From the cell containing the given text, extract its center point as (X, Y) coordinate. 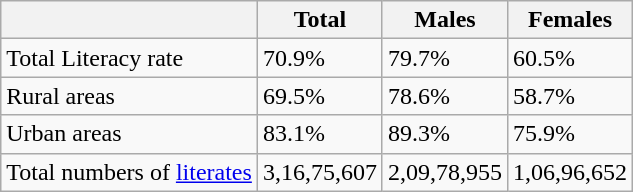
78.6% (444, 96)
Total Literacy rate (130, 58)
2,09,78,955 (444, 172)
89.3% (444, 134)
Urban areas (130, 134)
Rural areas (130, 96)
58.7% (570, 96)
Total (320, 20)
79.7% (444, 58)
83.1% (320, 134)
75.9% (570, 134)
69.5% (320, 96)
Total numbers of literates (130, 172)
60.5% (570, 58)
Males (444, 20)
1,06,96,652 (570, 172)
70.9% (320, 58)
3,16,75,607 (320, 172)
Females (570, 20)
